Pinpoint the cell where the given text exists, returning its (X, Y) midpoint coordinate. 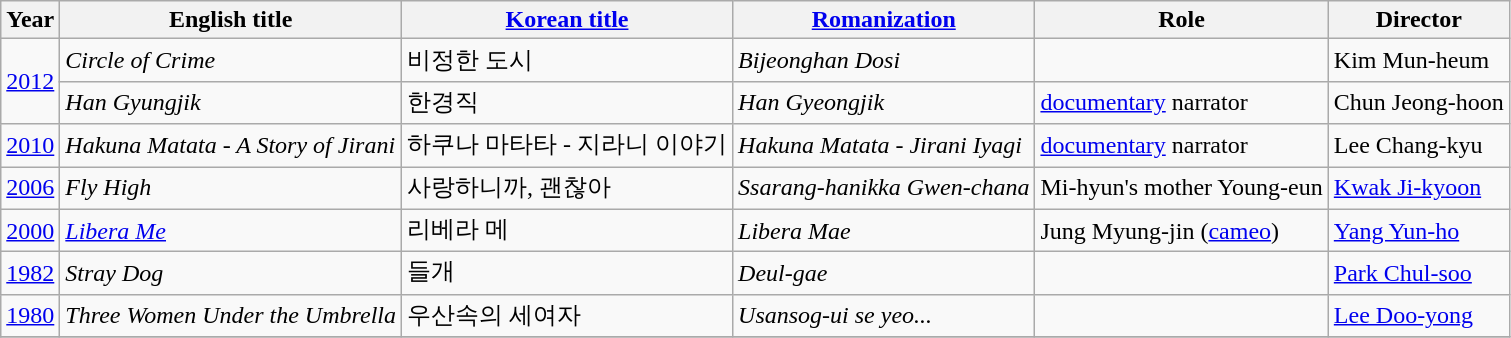
Jung Myung-jin (cameo) (1182, 230)
1982 (30, 274)
Year (30, 20)
Usansog-ui se yeo... (884, 316)
사랑하니까, 괜찮아 (568, 188)
Deul-gae (884, 274)
Circle of Crime (231, 60)
Hakuna Matata - A Story of Jirani (231, 146)
2000 (30, 230)
Ssarang-hanikka Gwen-chana (884, 188)
비정한 도시 (568, 60)
Korean title (568, 20)
리베라 메 (568, 230)
Stray Dog (231, 274)
Kwak Ji-kyoon (1418, 188)
Han Gyeongjik (884, 102)
하쿠나 마타타 - 지라니 이야기 (568, 146)
Lee Doo-yong (1418, 316)
들개 (568, 274)
Park Chul-soo (1418, 274)
Han Gyungjik (231, 102)
English title (231, 20)
Director (1418, 20)
2012 (30, 82)
Libera Me (231, 230)
Bijeonghan Dosi (884, 60)
2006 (30, 188)
Yang Yun-ho (1418, 230)
Mi-hyun's mother Young-eun (1182, 188)
1980 (30, 316)
Role (1182, 20)
Three Women Under the Umbrella (231, 316)
한경직 (568, 102)
Romanization (884, 20)
우산속의 세여자 (568, 316)
Kim Mun-heum (1418, 60)
Hakuna Matata - Jirani Iyagi (884, 146)
Lee Chang-kyu (1418, 146)
Libera Mae (884, 230)
2010 (30, 146)
Chun Jeong-hoon (1418, 102)
Fly High (231, 188)
